Determine the [X, Y] coordinate at the center of the cell enclosing the given text.  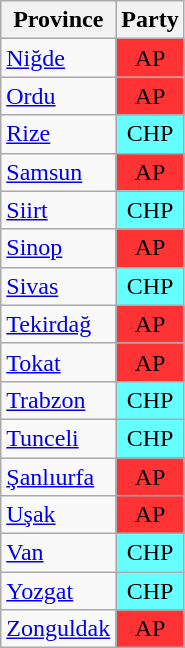
Van [58, 553]
Samsun [58, 172]
Ordu [58, 96]
Sinop [58, 248]
Niğde [58, 58]
Party [150, 20]
Trabzon [58, 400]
Yozgat [58, 591]
Province [58, 20]
Siirt [58, 210]
Tekirdağ [58, 324]
Tokat [58, 362]
Sivas [58, 286]
Şanlıurfa [58, 477]
Tunceli [58, 438]
Zonguldak [58, 629]
Uşak [58, 515]
Rize [58, 134]
